Detect which cell encompasses the target text, then output its (x, y) center coordinate. 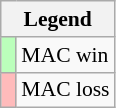
MAC win (65, 55)
MAC loss (65, 90)
Legend (58, 19)
